Determine the (x, y) coordinate at the center of the cell enclosing the given text.  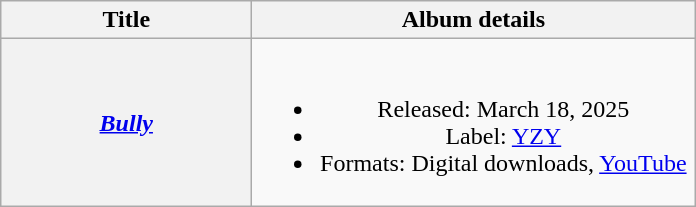
Released: March 18, 2025Label: YZYFormats: Digital downloads, YouTube (474, 122)
Album details (474, 20)
Bully (126, 122)
Title (126, 20)
